Search for the cell housing the specified text and yield its (x, y) center coordinate. 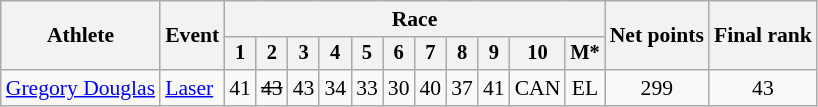
3 (304, 54)
6 (399, 54)
10 (538, 54)
Laser (192, 88)
5 (367, 54)
9 (494, 54)
Athlete (80, 36)
CAN (538, 88)
37 (462, 88)
2 (272, 54)
M* (584, 54)
40 (431, 88)
299 (657, 88)
1 (240, 54)
Final rank (763, 36)
4 (335, 54)
30 (399, 88)
Race (414, 19)
EL (584, 88)
34 (335, 88)
Event (192, 36)
8 (462, 54)
Gregory Douglas (80, 88)
Net points (657, 36)
7 (431, 54)
33 (367, 88)
